Scan for the cell matching the given text and deliver its (x, y) coordinate at center. 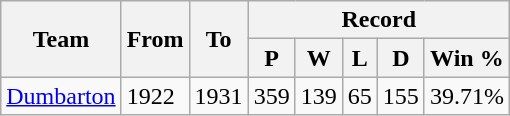
P (272, 58)
139 (318, 96)
W (318, 58)
Dumbarton (61, 96)
Record (378, 20)
From (155, 39)
39.71% (466, 96)
To (218, 39)
Win % (466, 58)
155 (400, 96)
65 (360, 96)
Team (61, 39)
359 (272, 96)
L (360, 58)
1931 (218, 96)
1922 (155, 96)
D (400, 58)
